Locate the cell with the specified text and output its [x, y] center coordinate. 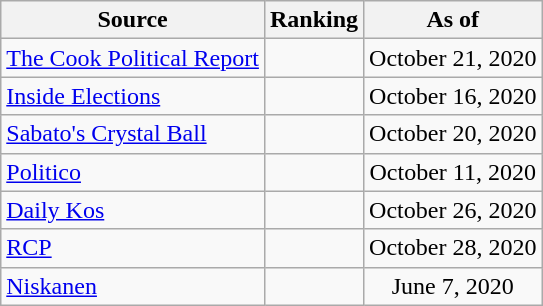
October 26, 2020 [453, 210]
Source [133, 20]
October 11, 2020 [453, 172]
Ranking [314, 20]
June 7, 2020 [453, 286]
RCP [133, 248]
October 21, 2020 [453, 58]
The Cook Political Report [133, 58]
October 20, 2020 [453, 134]
October 28, 2020 [453, 248]
Daily Kos [133, 210]
As of [453, 20]
Inside Elections [133, 96]
October 16, 2020 [453, 96]
Sabato's Crystal Ball [133, 134]
Politico [133, 172]
Niskanen [133, 286]
